Return the [x, y] coordinate for the center point of the cell that contains the specified text.  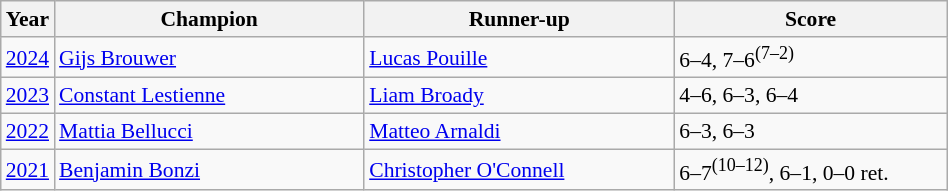
Gijs Brouwer [209, 58]
Constant Lestienne [209, 96]
Matteo Arnaldi [519, 132]
Liam Broady [519, 96]
Christopher O'Connell [519, 170]
2021 [28, 170]
4–6, 6–3, 6–4 [810, 96]
Score [810, 19]
Runner-up [519, 19]
2024 [28, 58]
Lucas Pouille [519, 58]
Mattia Bellucci [209, 132]
6–3, 6–3 [810, 132]
2022 [28, 132]
Year [28, 19]
6–7(10–12), 6–1, 0–0 ret. [810, 170]
Champion [209, 19]
Benjamin Bonzi [209, 170]
6–4, 7–6(7–2) [810, 58]
2023 [28, 96]
